Provide the [X, Y] coordinate of the cell's center where the given text is located.  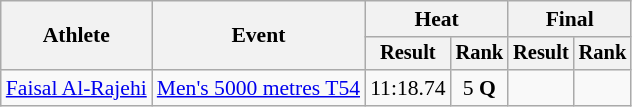
Faisal Al-Rajehi [76, 88]
Final [570, 19]
Event [258, 36]
Men's 5000 metres T54 [258, 88]
11:18.74 [408, 88]
Heat [436, 19]
5 Q [480, 88]
Athlete [76, 36]
